Find where the given text appears and provide that cell's center as (x, y) coordinate. 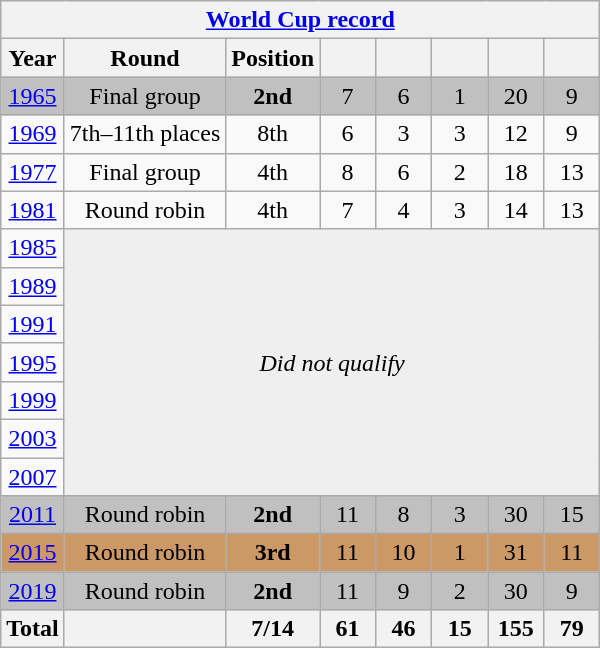
10 (404, 553)
1965 (33, 96)
1985 (33, 248)
7th–11th places (144, 134)
Position (273, 58)
2011 (33, 515)
18 (516, 172)
155 (516, 629)
14 (516, 210)
3rd (273, 553)
2003 (33, 438)
7/14 (273, 629)
1991 (33, 324)
Total (33, 629)
12 (516, 134)
2015 (33, 553)
1981 (33, 210)
1969 (33, 134)
2007 (33, 477)
Did not qualify (332, 362)
World Cup record (300, 20)
1999 (33, 400)
31 (516, 553)
2019 (33, 591)
Round (144, 58)
1977 (33, 172)
79 (572, 629)
4 (404, 210)
1989 (33, 286)
Year (33, 58)
46 (404, 629)
1995 (33, 362)
20 (516, 96)
61 (348, 629)
8th (273, 134)
